Extract the [X, Y] coordinate from the center of the cell holding the provided text.  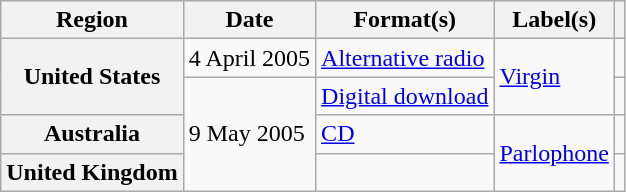
Label(s) [554, 20]
Date [249, 20]
Australia [92, 134]
United States [92, 77]
Digital download [405, 96]
Alternative radio [405, 58]
4 April 2005 [249, 58]
Region [92, 20]
United Kingdom [92, 172]
Parlophone [554, 153]
CD [405, 134]
Format(s) [405, 20]
9 May 2005 [249, 134]
Virgin [554, 77]
